Detect which cell encompasses the target text, then output its [x, y] center coordinate. 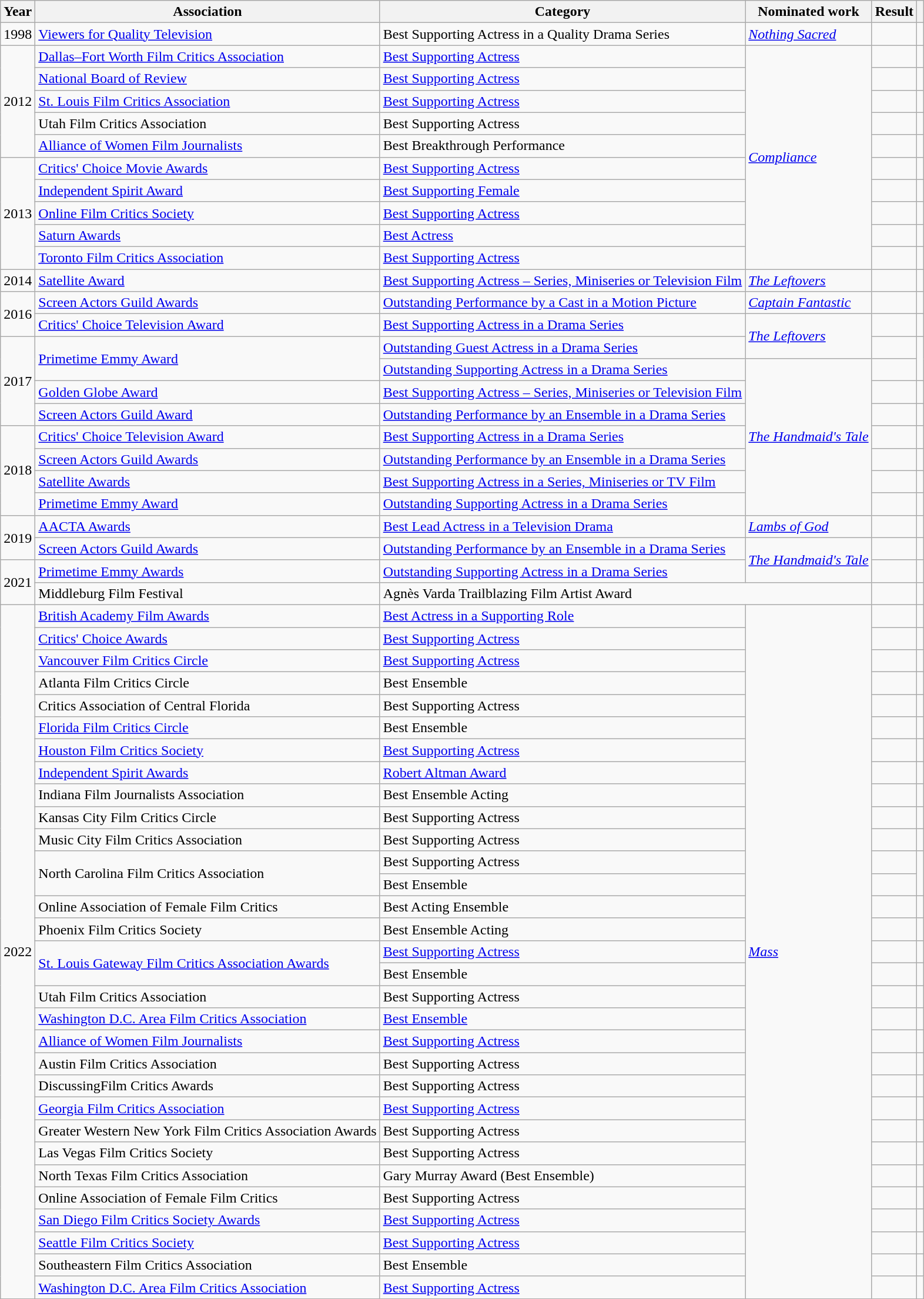
Phoenix Film Critics Society [207, 929]
Best Lead Actress in a Television Drama [563, 526]
Southeastern Film Critics Association [207, 1265]
Best Supporting Female [563, 191]
2022 [18, 951]
Las Vegas Film Critics Society [207, 1153]
Best Acting Ensemble [563, 907]
Nothing Sacred [809, 34]
Toronto Film Critics Association [207, 258]
Result [894, 12]
Critics Association of Central Florida [207, 706]
Captain Fantastic [809, 303]
2016 [18, 314]
Indiana Film Journalists Association [207, 795]
Best Actress [563, 235]
2017 [18, 381]
Year [18, 12]
North Texas Film Critics Association [207, 1176]
Robert Altman Award [563, 773]
Best Actress in a Supporting Role [563, 616]
St. Louis Gateway Film Critics Association Awards [207, 963]
Agnès Varda Trailblazing Film Artist Award [625, 593]
National Board of Review [207, 79]
Seattle Film Critics Society [207, 1243]
Golden Globe Award [207, 392]
2013 [18, 213]
Satellite Awards [207, 482]
2019 [18, 537]
Viewers for Quality Television [207, 34]
Outstanding Guest Actress in a Drama Series [563, 348]
Satellite Award [207, 280]
Lambs of God [809, 526]
Outstanding Performance by a Cast in a Motion Picture [563, 303]
North Carolina Film Critics Association [207, 873]
Greater Western New York Film Critics Association Awards [207, 1131]
AACTA Awards [207, 526]
Saturn Awards [207, 235]
Atlanta Film Critics Circle [207, 683]
2012 [18, 101]
Houston Film Critics Society [207, 750]
Primetime Emmy Awards [207, 571]
Compliance [809, 158]
Critics' Choice Awards [207, 638]
Dallas–Fort Worth Film Critics Association [207, 56]
San Diego Film Critics Society Awards [207, 1220]
2018 [18, 470]
British Academy Film Awards [207, 616]
Association [207, 12]
Independent Spirit Awards [207, 773]
Nominated work [809, 12]
DiscussingFilm Critics Awards [207, 1086]
Middleburg Film Festival [207, 593]
Critics' Choice Movie Awards [207, 168]
Vancouver Film Critics Circle [207, 661]
2021 [18, 582]
Florida Film Critics Circle [207, 728]
Mass [809, 951]
Online Film Critics Society [207, 213]
Category [563, 12]
Georgia Film Critics Association [207, 1108]
Best Supporting Actress in a Quality Drama Series [563, 34]
Music City Film Critics Association [207, 840]
Austin Film Critics Association [207, 1064]
1998 [18, 34]
Kansas City Film Critics Circle [207, 817]
Best Supporting Actress in a Series, Miniseries or TV Film [563, 482]
Best Breakthrough Performance [563, 146]
2014 [18, 280]
St. Louis Film Critics Association [207, 101]
Screen Actors Guild Award [207, 415]
Independent Spirit Award [207, 191]
Gary Murray Award (Best Ensemble) [563, 1176]
